Determine the [x, y] coordinate at the center of the cell enclosing the given text.  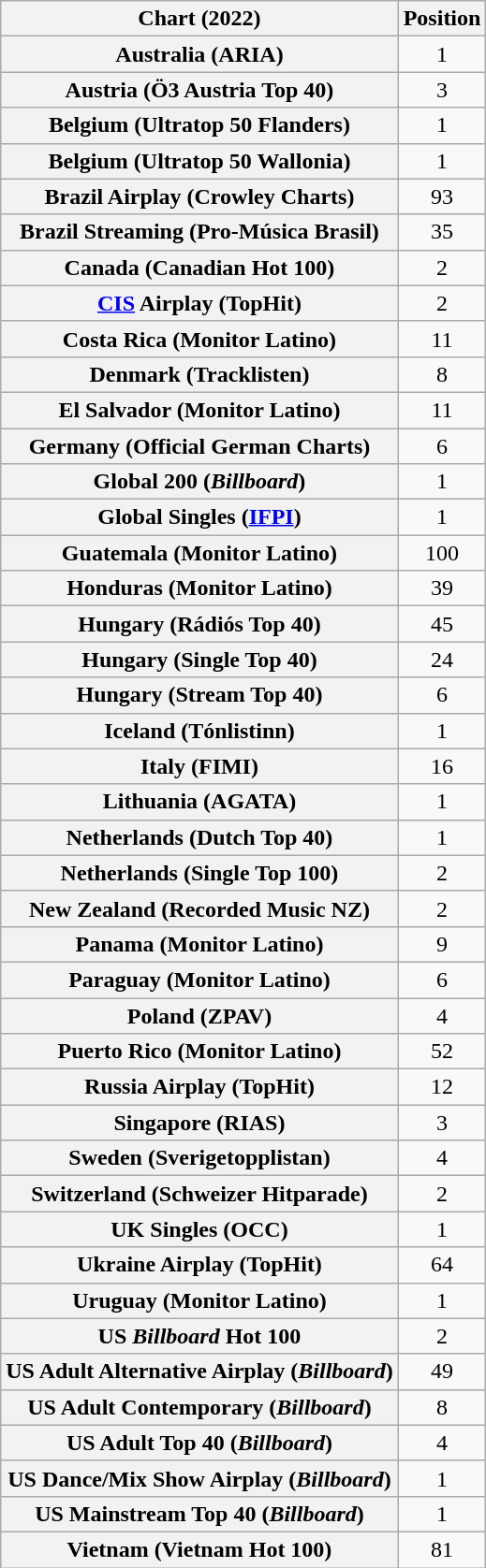
US Mainstream Top 40 (Billboard) [199, 1514]
45 [442, 624]
35 [442, 232]
Poland (ZPAV) [199, 1015]
Austria (Ö3 Austria Top 40) [199, 90]
Global 200 (Billboard) [199, 482]
Belgium (Ultratop 50 Wallonia) [199, 161]
US Adult Contemporary (Billboard) [199, 1407]
12 [442, 1087]
Singapore (RIAS) [199, 1123]
16 [442, 766]
Sweden (Sverigetopplistan) [199, 1158]
Iceland (Tónlistinn) [199, 731]
39 [442, 588]
Italy (FIMI) [199, 766]
Hungary (Stream Top 40) [199, 695]
Brazil Streaming (Pro-Música Brasil) [199, 232]
93 [442, 196]
Hungary (Rádiós Top 40) [199, 624]
Costa Rica (Monitor Latino) [199, 339]
US Adult Top 40 (Billboard) [199, 1443]
Honduras (Monitor Latino) [199, 588]
CIS Airplay (TopHit) [199, 303]
New Zealand (Recorded Music NZ) [199, 908]
Paraguay (Monitor Latino) [199, 980]
Brazil Airplay (Crowley Charts) [199, 196]
UK Singles (OCC) [199, 1229]
Canada (Canadian Hot 100) [199, 268]
Hungary (Single Top 40) [199, 660]
Russia Airplay (TopHit) [199, 1087]
24 [442, 660]
Guatemala (Monitor Latino) [199, 553]
Netherlands (Single Top 100) [199, 873]
El Salvador (Monitor Latino) [199, 410]
Denmark (Tracklisten) [199, 374]
81 [442, 1549]
Belgium (Ultratop 50 Flanders) [199, 125]
Panama (Monitor Latino) [199, 944]
Germany (Official German Charts) [199, 446]
64 [442, 1265]
Uruguay (Monitor Latino) [199, 1300]
52 [442, 1052]
100 [442, 553]
US Billboard Hot 100 [199, 1336]
Puerto Rico (Monitor Latino) [199, 1052]
Chart (2022) [199, 19]
Ukraine Airplay (TopHit) [199, 1265]
US Adult Alternative Airplay (Billboard) [199, 1372]
9 [442, 944]
US Dance/Mix Show Airplay (Billboard) [199, 1478]
49 [442, 1372]
Global Singles (IFPI) [199, 517]
Switzerland (Schweizer Hitparade) [199, 1194]
Vietnam (Vietnam Hot 100) [199, 1549]
Netherlands (Dutch Top 40) [199, 837]
Australia (ARIA) [199, 54]
Position [442, 19]
Lithuania (AGATA) [199, 802]
